Return the [x, y] coordinate for the center point of the cell that contains the specified text.  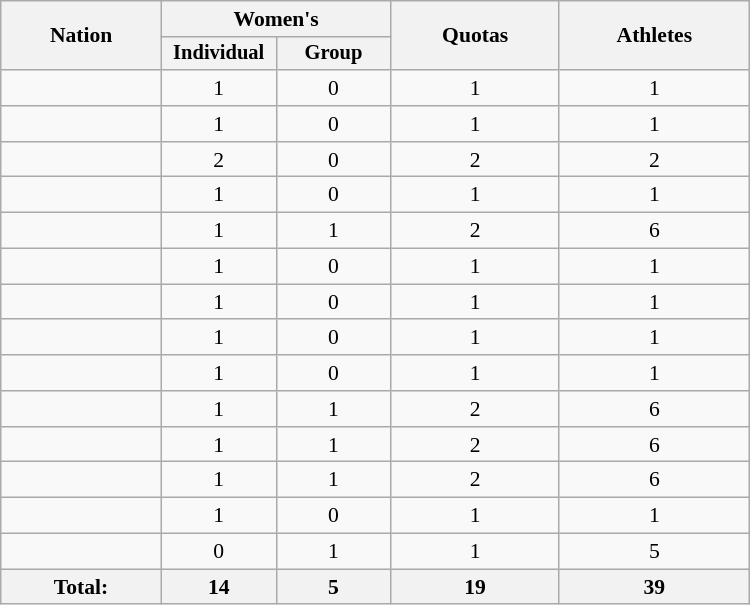
Quotas [476, 36]
Group [334, 54]
Total: [82, 587]
39 [654, 587]
Individual [218, 54]
Nation [82, 36]
14 [218, 587]
Athletes [654, 36]
19 [476, 587]
Women's [276, 19]
